Identify which cell holds the provided text, then report its (x, y) central coordinate. 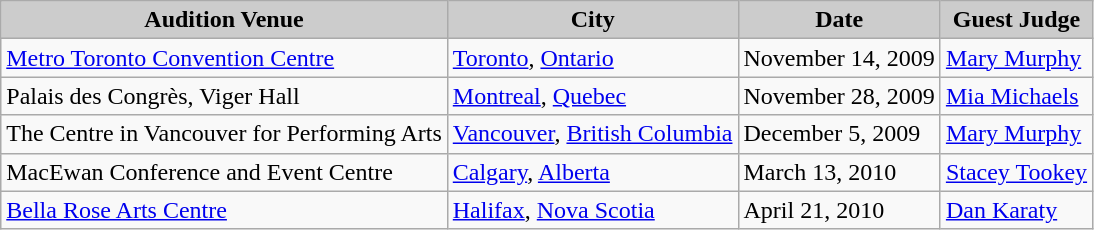
MacEwan Conference and Event Centre (224, 172)
Date (839, 20)
Dan Karaty (1016, 210)
December 5, 2009 (839, 134)
Vancouver, British Columbia (592, 134)
Calgary, Alberta (592, 172)
Audition Venue (224, 20)
Stacey Tookey (1016, 172)
April 21, 2010 (839, 210)
Guest Judge (1016, 20)
Metro Toronto Convention Centre (224, 58)
Toronto, Ontario (592, 58)
March 13, 2010 (839, 172)
Mia Michaels (1016, 96)
November 28, 2009 (839, 96)
Bella Rose Arts Centre (224, 210)
City (592, 20)
Montreal, Quebec (592, 96)
Palais des Congrès, Viger Hall (224, 96)
November 14, 2009 (839, 58)
Halifax, Nova Scotia (592, 210)
The Centre in Vancouver for Performing Arts (224, 134)
